Search for the cell housing the specified text and yield its [X, Y] center coordinate. 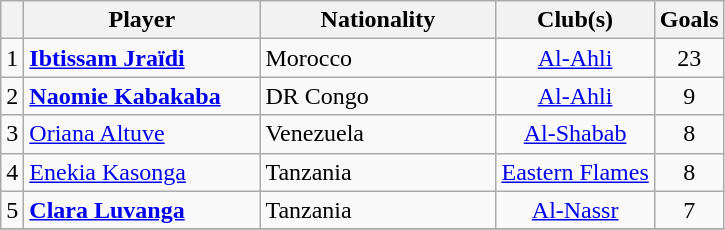
23 [689, 58]
Clara Luvanga [142, 210]
Venezuela [378, 134]
Player [142, 20]
9 [689, 96]
Ibtissam Jraïdi [142, 58]
Morocco [378, 58]
1 [12, 58]
2 [12, 96]
Enekia Kasonga [142, 172]
Oriana Altuve [142, 134]
Club(s) [575, 20]
Al-Shabab [575, 134]
3 [12, 134]
Goals [689, 20]
Naomie Kabakaba [142, 96]
Eastern Flames [575, 172]
7 [689, 210]
Al-Nassr [575, 210]
5 [12, 210]
Nationality [378, 20]
4 [12, 172]
DR Congo [378, 96]
